Detect which cell encompasses the target text, then output its (x, y) center coordinate. 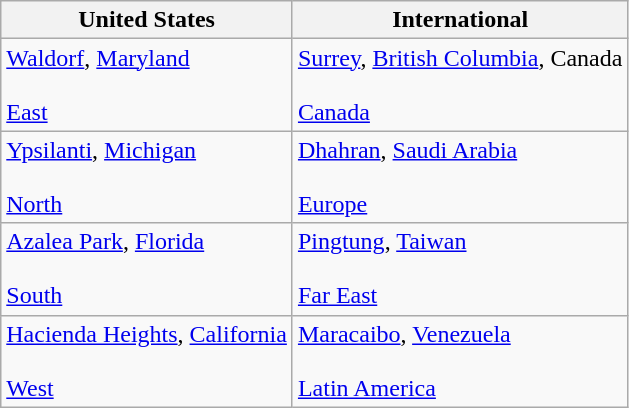
Hacienda Heights, CaliforniaWest (147, 361)
United States (147, 20)
Azalea Park, FloridaSouth (147, 269)
Waldorf, MarylandEast (147, 85)
Ypsilanti, MichiganNorth (147, 177)
Surrey, British Columbia, CanadaCanada (460, 85)
Maracaibo, Venezuela Latin America (460, 361)
Pingtung, TaiwanFar East (460, 269)
Dhahran, Saudi ArabiaEurope (460, 177)
International (460, 20)
